Provide the [x, y] coordinate of the cell's center where the given text is located.  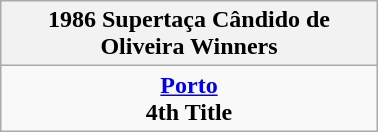
Porto4th Title [189, 98]
1986 Supertaça Cândido de Oliveira Winners [189, 34]
